Find where the given text appears and provide that cell's center as [X, Y] coordinate. 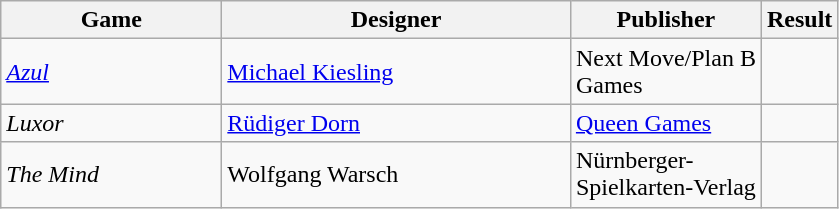
Game [112, 20]
Nürnberger-Spielkarten-Verlag [666, 174]
Queen Games [666, 123]
Michael Kiesling [396, 72]
Designer [396, 20]
Rüdiger Dorn [396, 123]
The Mind [112, 174]
Next Move/Plan B Games [666, 72]
Result [799, 20]
Publisher [666, 20]
Azul [112, 72]
Wolfgang Warsch [396, 174]
Luxor [112, 123]
